Provide the (x, y) coordinate of the cell's center where the given text is located.  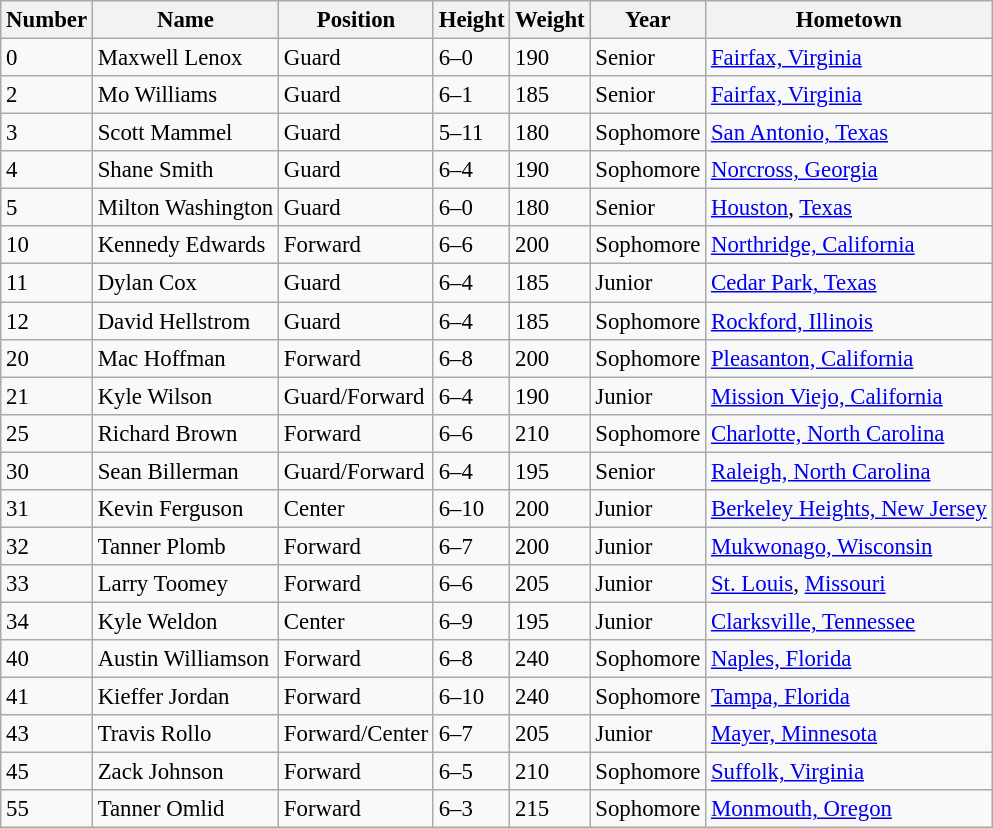
Monmouth, Oregon (849, 809)
5 (47, 208)
6–9 (471, 621)
Clarksville, Tennessee (849, 621)
Tampa, Florida (849, 697)
Dylan Cox (185, 283)
Norcross, Georgia (849, 170)
Mac Hoffman (185, 358)
11 (47, 283)
34 (47, 621)
30 (47, 471)
2 (47, 95)
Year (648, 20)
31 (47, 509)
Berkeley Heights, New Jersey (849, 509)
Number (47, 20)
Kevin Ferguson (185, 509)
43 (47, 734)
Larry Toomey (185, 584)
Houston, Texas (849, 208)
Kennedy Edwards (185, 245)
St. Louis, Missouri (849, 584)
Height (471, 20)
Shane Smith (185, 170)
Weight (550, 20)
Kyle Wilson (185, 396)
Mayer, Minnesota (849, 734)
Sean Billerman (185, 471)
Mukwonago, Wisconsin (849, 546)
Travis Rollo (185, 734)
45 (47, 772)
33 (47, 584)
Hometown (849, 20)
3 (47, 133)
55 (47, 809)
Kieffer Jordan (185, 697)
215 (550, 809)
David Hellstrom (185, 321)
Rockford, Illinois (849, 321)
Tanner Omlid (185, 809)
Naples, Florida (849, 659)
6–1 (471, 95)
Zack Johnson (185, 772)
Austin Williamson (185, 659)
Scott Mammel (185, 133)
Kyle Weldon (185, 621)
Mission Viejo, California (849, 396)
Suffolk, Virginia (849, 772)
Raleigh, North Carolina (849, 471)
Maxwell Lenox (185, 58)
25 (47, 433)
Tanner Plomb (185, 546)
Forward/Center (356, 734)
Charlotte, North Carolina (849, 433)
32 (47, 546)
Mo Williams (185, 95)
6–5 (471, 772)
Richard Brown (185, 433)
Cedar Park, Texas (849, 283)
5–11 (471, 133)
10 (47, 245)
Northridge, California (849, 245)
41 (47, 697)
40 (47, 659)
4 (47, 170)
Milton Washington (185, 208)
6–3 (471, 809)
0 (47, 58)
12 (47, 321)
San Antonio, Texas (849, 133)
Name (185, 20)
21 (47, 396)
Position (356, 20)
20 (47, 358)
Pleasanton, California (849, 358)
